Pinpoint the cell where the given text exists, returning its (X, Y) midpoint coordinate. 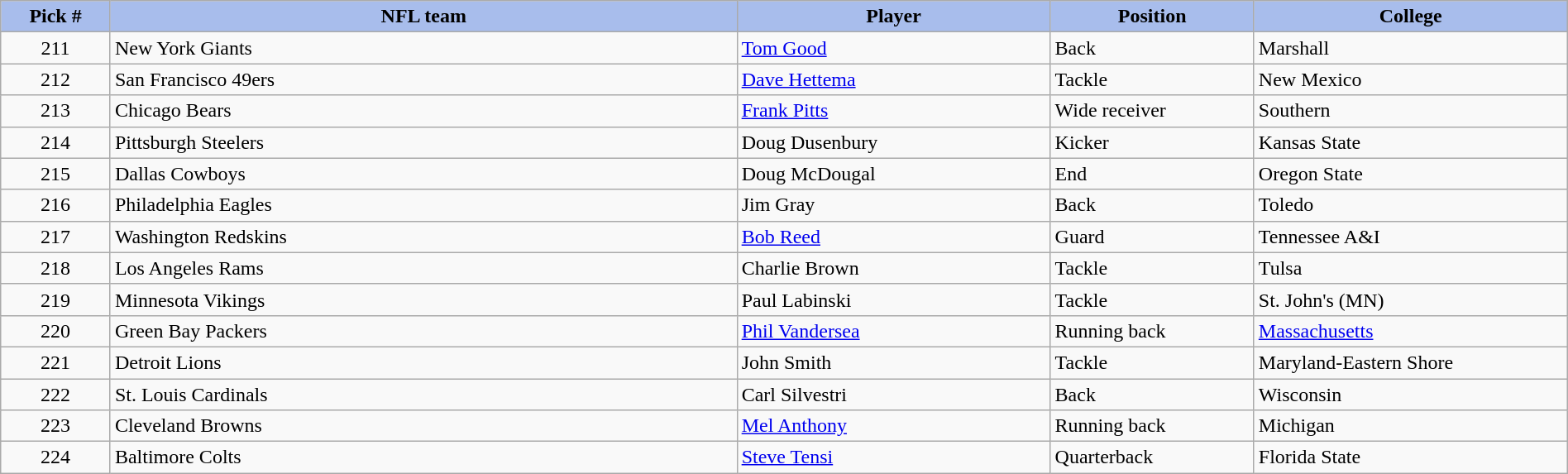
Detroit Lions (423, 362)
222 (56, 395)
216 (56, 205)
220 (56, 331)
Washington Redskins (423, 237)
Dallas Cowboys (423, 174)
Pittsburgh Steelers (423, 142)
Baltimore Colts (423, 457)
College (1411, 17)
Kicker (1152, 142)
Doug Dusenbury (893, 142)
Kansas State (1411, 142)
Oregon State (1411, 174)
218 (56, 268)
212 (56, 79)
Massachusetts (1411, 331)
NFL team (423, 17)
Florida State (1411, 457)
Position (1152, 17)
Steve Tensi (893, 457)
St. John's (MN) (1411, 299)
Paul Labinski (893, 299)
Tom Good (893, 48)
Chicago Bears (423, 111)
Frank Pitts (893, 111)
St. Louis Cardinals (423, 395)
Carl Silvestri (893, 395)
New York Giants (423, 48)
Charlie Brown (893, 268)
223 (56, 426)
217 (56, 237)
Dave Hettema (893, 79)
Tulsa (1411, 268)
Pick # (56, 17)
Wisconsin (1411, 395)
Bob Reed (893, 237)
Southern (1411, 111)
Quarterback (1152, 457)
Guard (1152, 237)
Mel Anthony (893, 426)
Green Bay Packers (423, 331)
San Francisco 49ers (423, 79)
End (1152, 174)
Cleveland Browns (423, 426)
219 (56, 299)
221 (56, 362)
Toledo (1411, 205)
214 (56, 142)
224 (56, 457)
Minnesota Vikings (423, 299)
Marshall (1411, 48)
213 (56, 111)
John Smith (893, 362)
Tennessee A&I (1411, 237)
Maryland-Eastern Shore (1411, 362)
New Mexico (1411, 79)
Philadelphia Eagles (423, 205)
Los Angeles Rams (423, 268)
Wide receiver (1152, 111)
211 (56, 48)
Player (893, 17)
Phil Vandersea (893, 331)
Doug McDougal (893, 174)
215 (56, 174)
Jim Gray (893, 205)
Michigan (1411, 426)
